From the cell containing the given text, extract its center point as [X, Y] coordinate. 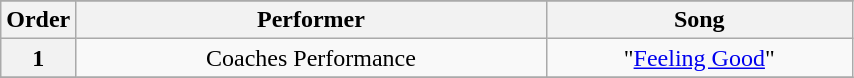
Coaches Performance [311, 58]
Performer [311, 20]
Order [38, 20]
Song [699, 20]
"Feeling Good" [699, 58]
1 [38, 58]
